Identify which cell holds the provided text, then report its [x, y] central coordinate. 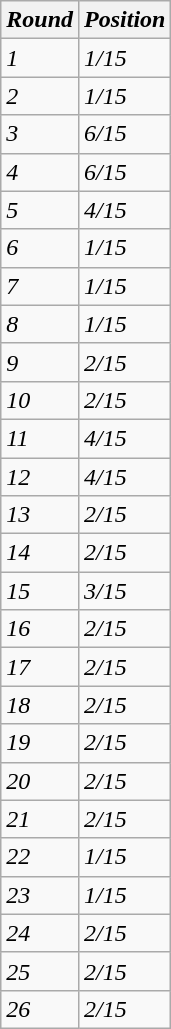
3 [40, 134]
17 [40, 667]
Round [40, 20]
5 [40, 210]
25 [40, 971]
23 [40, 895]
20 [40, 781]
21 [40, 819]
15 [40, 591]
7 [40, 286]
16 [40, 629]
6 [40, 248]
3/15 [125, 591]
2 [40, 96]
14 [40, 553]
9 [40, 362]
10 [40, 400]
26 [40, 1009]
13 [40, 515]
22 [40, 857]
4 [40, 172]
24 [40, 933]
1 [40, 58]
11 [40, 438]
18 [40, 705]
12 [40, 477]
Position [125, 20]
19 [40, 743]
8 [40, 324]
